Pinpoint the cell where the given text exists, returning its [x, y] midpoint coordinate. 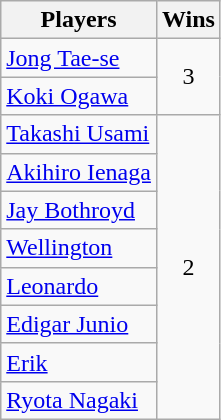
Koki Ogawa [79, 96]
Wellington [79, 248]
Players [79, 20]
Akihiro Ienaga [79, 172]
Takashi Usami [79, 134]
3 [188, 77]
Leonardo [79, 286]
Erik [79, 362]
Edigar Junio [79, 324]
Wins [188, 20]
2 [188, 267]
Jay Bothroyd [79, 210]
Jong Tae-se [79, 58]
Ryota Nagaki [79, 400]
